Extract the (x, y) coordinate from the center of the cell holding the provided text.  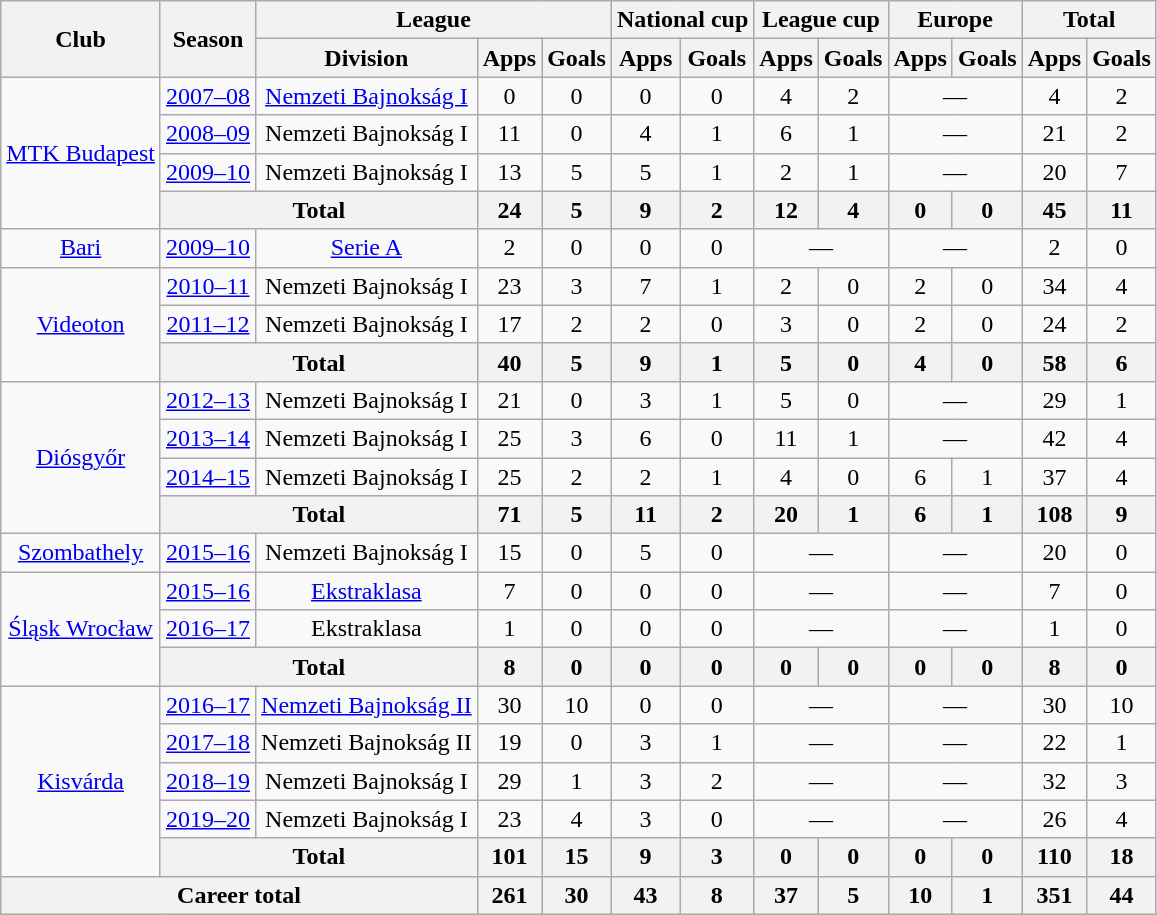
17 (509, 324)
Diósgyőr (81, 457)
MTK Budapest (81, 153)
22 (1054, 743)
Club (81, 39)
Season (208, 39)
2013–14 (208, 438)
Kisvárda (81, 781)
Videoton (81, 324)
32 (1054, 781)
261 (509, 895)
League (434, 20)
18 (1122, 857)
110 (1054, 857)
Europe (955, 20)
Bari (81, 248)
Serie A (367, 248)
45 (1054, 210)
Szombathely (81, 553)
108 (1054, 515)
19 (509, 743)
2019–20 (208, 819)
2014–15 (208, 477)
42 (1054, 438)
2007–08 (208, 96)
League cup (821, 20)
71 (509, 515)
2011–12 (208, 324)
Śląsk Wrocław (81, 629)
National cup (682, 20)
2008–09 (208, 134)
58 (1054, 362)
2010–11 (208, 286)
351 (1054, 895)
43 (645, 895)
101 (509, 857)
40 (509, 362)
Career total (239, 895)
13 (509, 172)
2017–18 (208, 743)
2018–19 (208, 781)
26 (1054, 819)
Division (367, 58)
12 (786, 210)
34 (1054, 286)
2012–13 (208, 400)
44 (1122, 895)
